Detect which cell encompasses the target text, then output its (x, y) center coordinate. 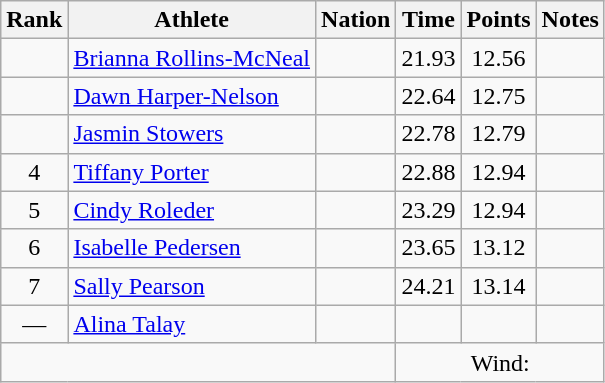
Notes (570, 20)
5 (34, 210)
Sally Pearson (192, 286)
Dawn Harper-Nelson (192, 96)
Isabelle Pedersen (192, 248)
22.88 (428, 172)
23.65 (428, 248)
21.93 (428, 58)
13.12 (498, 248)
23.29 (428, 210)
Tiffany Porter (192, 172)
22.64 (428, 96)
Rank (34, 20)
Cindy Roleder (192, 210)
13.14 (498, 286)
12.56 (498, 58)
22.78 (428, 134)
— (34, 324)
4 (34, 172)
24.21 (428, 286)
Wind: (500, 362)
7 (34, 286)
Time (428, 20)
12.79 (498, 134)
Jasmin Stowers (192, 134)
Points (498, 20)
Alina Talay (192, 324)
Nation (356, 20)
Athlete (192, 20)
12.75 (498, 96)
Brianna Rollins-McNeal (192, 58)
6 (34, 248)
